Scan for the cell matching the given text and deliver its [x, y] coordinate at center. 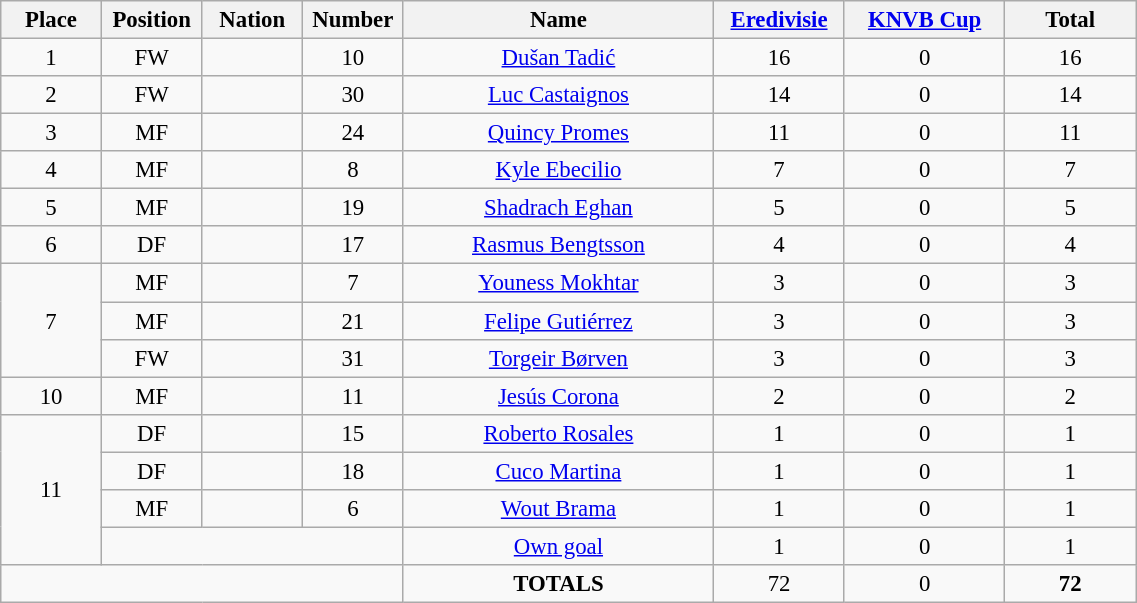
Eredivisie [780, 20]
Kyle Ebecilio [558, 170]
Number [354, 20]
8 [354, 170]
21 [354, 321]
Jesús Corona [558, 396]
Felipe Gutiérrez [558, 321]
Torgeir Børven [558, 358]
18 [354, 471]
Rasmus Bengtsson [558, 245]
Quincy Promes [558, 133]
Luc Castaignos [558, 95]
15 [354, 433]
Wout Brama [558, 509]
Place [52, 20]
Position [152, 20]
17 [354, 245]
24 [354, 133]
30 [354, 95]
KNVB Cup [924, 20]
Own goal [558, 546]
19 [354, 208]
Cuco Martina [558, 471]
Nation [252, 20]
TOTALS [558, 584]
Shadrach Eghan [558, 208]
Dušan Tadić [558, 58]
Roberto Rosales [558, 433]
Youness Mokhtar [558, 283]
Total [1070, 20]
Name [558, 20]
31 [354, 358]
